Return [x, y] of the center of cell containing provided text 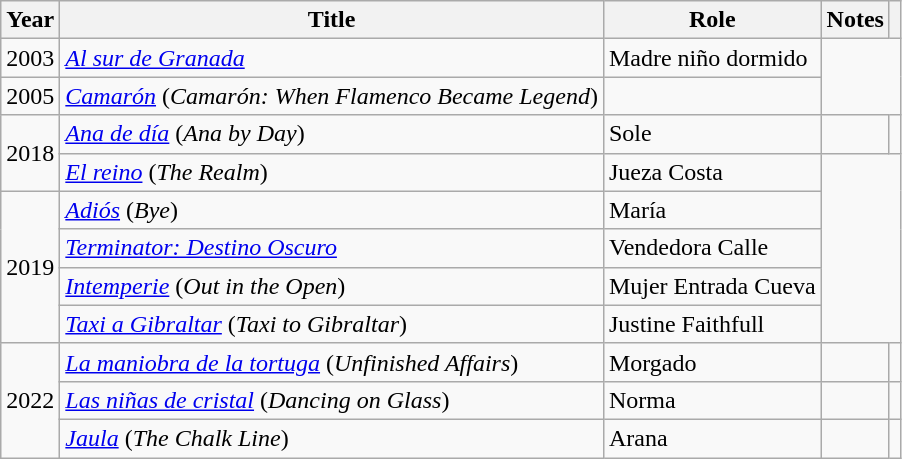
María [712, 210]
Taxi a Gibraltar (Taxi to Gibraltar) [332, 324]
2019 [30, 267]
Las niñas de cristal (Dancing on Glass) [332, 400]
Notes [855, 20]
2005 [30, 96]
Arana [712, 438]
Jaula (The Chalk Line) [332, 438]
Terminator: Destino Oscuro [332, 248]
El reino (The Realm) [332, 172]
La maniobra de la tortuga (Unfinished Affairs) [332, 362]
Sole [712, 134]
Morgado [712, 362]
2022 [30, 400]
Camarón (Camarón: When Flamenco Became Legend) [332, 96]
2018 [30, 153]
Year [30, 20]
Madre niño dormido [712, 58]
Norma [712, 400]
Vendedora Calle [712, 248]
Adiós (Bye) [332, 210]
Role [712, 20]
Jueza Costa [712, 172]
Justine Faithfull [712, 324]
2003 [30, 58]
Al sur de Granada [332, 58]
Ana de día (Ana by Day) [332, 134]
Mujer Entrada Cueva [712, 286]
Title [332, 20]
Intemperie (Out in the Open) [332, 286]
